Detect which cell encompasses the target text, then output its (x, y) center coordinate. 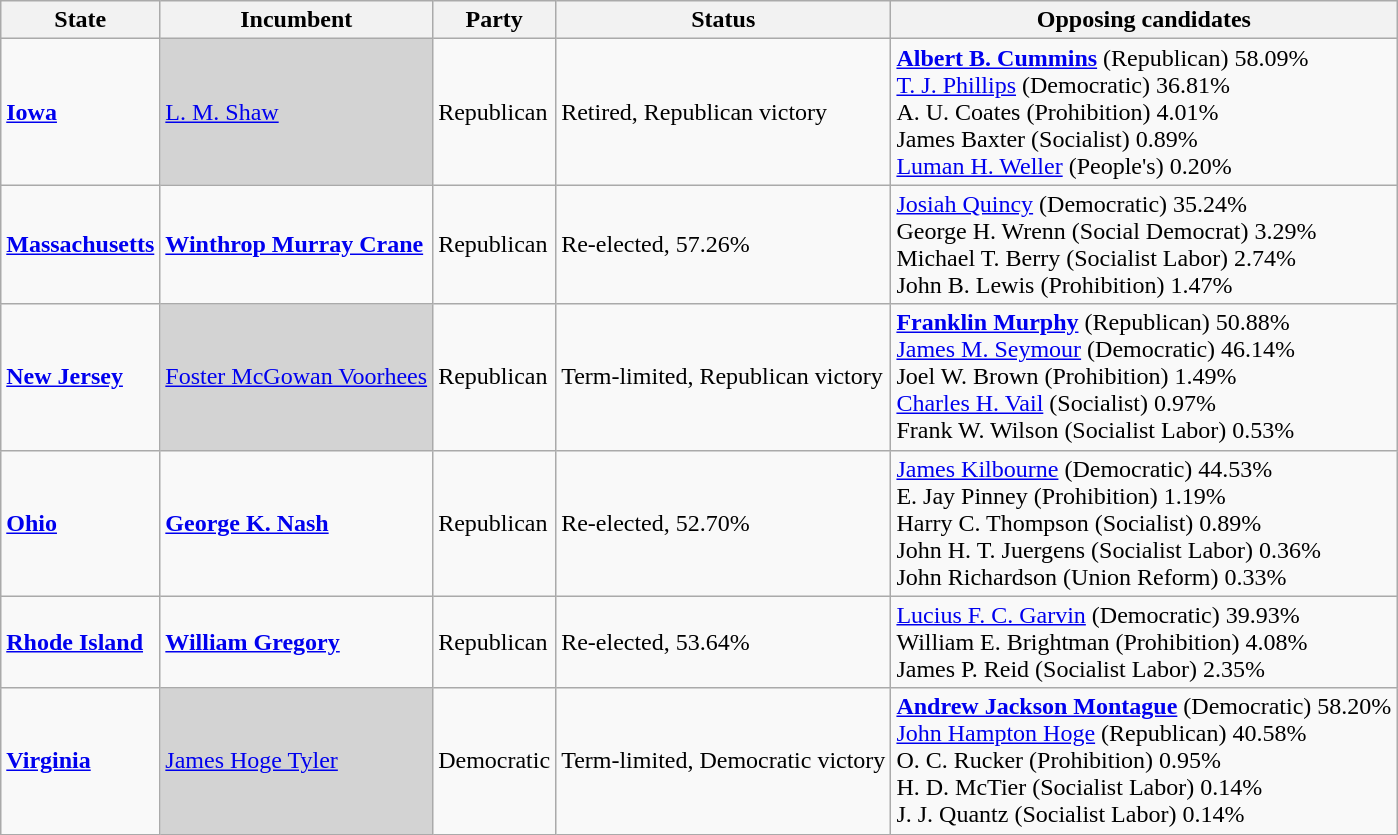
Iowa (80, 112)
Democratic (494, 761)
Status (724, 20)
Re-elected, 52.70% (724, 523)
New Jersey (80, 377)
Winthrop Murray Crane (296, 244)
Incumbent (296, 20)
State (80, 20)
Party (494, 20)
Term-limited, Republican victory (724, 377)
Ohio (80, 523)
James Hoge Tyler (296, 761)
Retired, Republican victory (724, 112)
L. M. Shaw (296, 112)
Josiah Quincy (Democratic) 35.24%George H. Wrenn (Social Democrat) 3.29%Michael T. Berry (Socialist Labor) 2.74%John B. Lewis (Prohibition) 1.47% (1144, 244)
Term-limited, Democratic victory (724, 761)
Re-elected, 53.64% (724, 642)
Virginia (80, 761)
Opposing candidates (1144, 20)
Lucius F. C. Garvin (Democratic) 39.93%William E. Brightman (Prohibition) 4.08%James P. Reid (Socialist Labor) 2.35% (1144, 642)
George K. Nash (296, 523)
William Gregory (296, 642)
Re-elected, 57.26% (724, 244)
Rhode Island (80, 642)
Massachusetts (80, 244)
Foster McGowan Voorhees (296, 377)
